Capture the cell that displays the provided text and extract its [x, y] central coordinate. 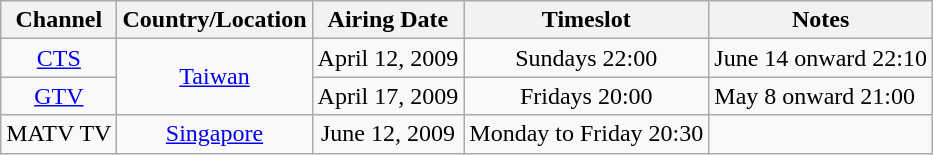
Sundays 22:00 [586, 58]
Notes [821, 20]
MATV TV [59, 134]
Taiwan [214, 77]
April 12, 2009 [388, 58]
Airing Date [388, 20]
GTV [59, 96]
June 12, 2009 [388, 134]
June 14 onward 22:10 [821, 58]
Fridays 20:00 [586, 96]
CTS [59, 58]
Monday to Friday 20:30 [586, 134]
Timeslot [586, 20]
April 17, 2009 [388, 96]
Channel [59, 20]
Singapore [214, 134]
Country/Location [214, 20]
May 8 onward 21:00 [821, 96]
